Return [x, y] of the center of cell containing provided text 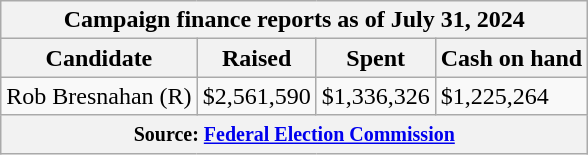
Source: Federal Election Commission [294, 134]
Cash on hand [511, 58]
Campaign finance reports as of July 31, 2024 [294, 20]
Spent [376, 58]
Rob Bresnahan (R) [99, 96]
$1,225,264 [511, 96]
Raised [256, 58]
$2,561,590 [256, 96]
$1,336,326 [376, 96]
Candidate [99, 58]
